Return the (x, y) coordinate for the center point of the cell that contains the specified text.  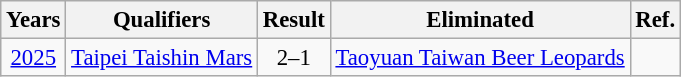
2025 (34, 58)
Eliminated (480, 20)
2–1 (294, 58)
Taoyuan Taiwan Beer Leopards (480, 58)
Qualifiers (162, 20)
Taipei Taishin Mars (162, 58)
Result (294, 20)
Years (34, 20)
Ref. (655, 20)
